Return (x, y) of the center of cell containing provided text 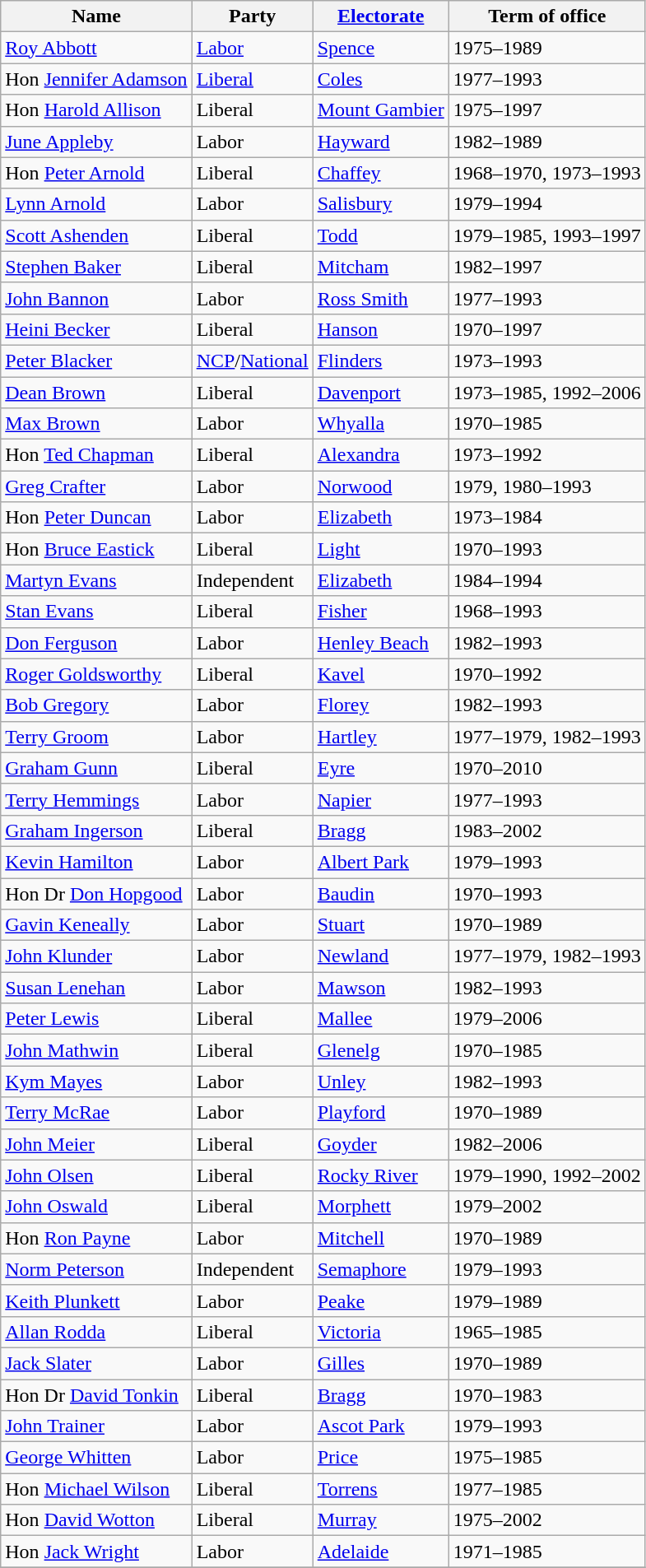
1973–1992 (546, 455)
Mount Gambier (380, 110)
Stephen Baker (96, 267)
1970–1997 (546, 329)
Todd (380, 235)
1968–1970, 1973–1993 (546, 173)
Hayward (380, 142)
Electorate (380, 16)
Jack Slater (96, 1363)
1965–1985 (546, 1332)
Allan Rodda (96, 1332)
Ross Smith (380, 298)
Gavin Keneally (96, 925)
Graham Ingerson (96, 831)
Terry McRae (96, 1113)
John Klunder (96, 956)
Graham Gunn (96, 768)
Baudin (380, 893)
Hon David Wotton (96, 1520)
1979–1985, 1993–1997 (546, 235)
Don Ferguson (96, 643)
Henley Beach (380, 643)
Albert Park (380, 862)
Alexandra (380, 455)
Keith Plunkett (96, 1300)
Roy Abbott (96, 48)
Florey (380, 705)
Salisbury (380, 204)
1983–2002 (546, 831)
Davenport (380, 393)
Hon Peter Duncan (96, 518)
Victoria (380, 1332)
Fisher (380, 612)
Kavel (380, 674)
Hon Ron Payne (96, 1238)
Kevin Hamilton (96, 862)
Hon Harold Allison (96, 110)
Lynn Arnold (96, 204)
Murray (380, 1520)
June Appleby (96, 142)
Hon Peter Arnold (96, 173)
1970–1983 (546, 1395)
Hon Jack Wright (96, 1552)
1979–1994 (546, 204)
Hon Dr Don Hopgood (96, 893)
Glenelg (380, 1050)
1984–1994 (546, 580)
Semaphore (380, 1269)
Light (380, 549)
Napier (380, 799)
Whyalla (380, 424)
Bob Gregory (96, 705)
Torrens (380, 1489)
1977–1985 (546, 1489)
John Mathwin (96, 1050)
1968–1993 (546, 612)
Mitchell (380, 1238)
Hon Bruce Eastick (96, 549)
Name (96, 16)
NCP/National (252, 361)
1973–1984 (546, 518)
Hon Jennifer Adamson (96, 79)
John Meier (96, 1144)
Flinders (380, 361)
Gilles (380, 1363)
Goyder (380, 1144)
1982–1997 (546, 267)
Scott Ashenden (96, 235)
Heini Becker (96, 329)
1979–2006 (546, 1019)
Terry Hemmings (96, 799)
Hon Ted Chapman (96, 455)
Susan Lenehan (96, 988)
Playford (380, 1113)
Party (252, 16)
Spence (380, 48)
John Olsen (96, 1175)
Eyre (380, 768)
1982–2006 (546, 1144)
Peake (380, 1300)
1979, 1980–1993 (546, 486)
Stuart (380, 925)
1979–1990, 1992–2002 (546, 1175)
1970–1992 (546, 674)
George Whitten (96, 1458)
John Trainer (96, 1426)
Rocky River (380, 1175)
1970–2010 (546, 768)
Chaffey (380, 173)
Hon Dr David Tonkin (96, 1395)
Adelaide (380, 1552)
Hanson (380, 329)
Kym Mayes (96, 1082)
Mitcham (380, 267)
Peter Lewis (96, 1019)
Roger Goldsworthy (96, 674)
Max Brown (96, 424)
Peter Blacker (96, 361)
Newland (380, 956)
1973–1985, 1992–2006 (546, 393)
1975–1985 (546, 1458)
Ascot Park (380, 1426)
Hartley (380, 737)
Morphett (380, 1207)
1975–1989 (546, 48)
1971–1985 (546, 1552)
1975–2002 (546, 1520)
1982–1989 (546, 142)
John Bannon (96, 298)
Term of office (546, 16)
John Oswald (96, 1207)
Greg Crafter (96, 486)
1973–1993 (546, 361)
1975–1997 (546, 110)
Price (380, 1458)
Terry Groom (96, 737)
Stan Evans (96, 612)
Martyn Evans (96, 580)
Norwood (380, 486)
Hon Michael Wilson (96, 1489)
Norm Peterson (96, 1269)
Mawson (380, 988)
Mallee (380, 1019)
1979–1989 (546, 1300)
Unley (380, 1082)
Coles (380, 79)
Dean Brown (96, 393)
1979–2002 (546, 1207)
